Provide the (X, Y) coordinate of the cell's center where the given text is located.  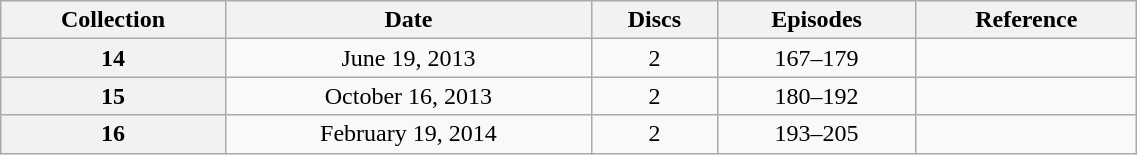
14 (114, 58)
193–205 (816, 134)
Episodes (816, 20)
167–179 (816, 58)
June 19, 2013 (408, 58)
180–192 (816, 96)
February 19, 2014 (408, 134)
Reference (1026, 20)
16 (114, 134)
Discs (655, 20)
October 16, 2013 (408, 96)
Date (408, 20)
15 (114, 96)
Collection (114, 20)
